From the cell containing the given text, extract its center point as [x, y] coordinate. 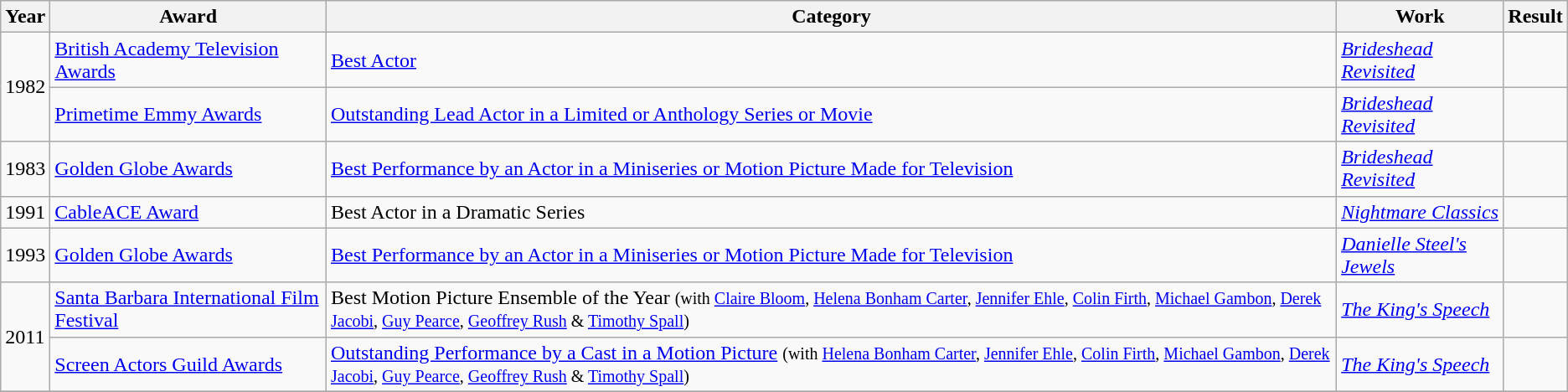
2011 [25, 337]
British Academy Television Awards [188, 60]
Nightmare Classics [1421, 212]
1991 [25, 212]
Danielle Steel's Jewels [1421, 255]
Work [1421, 17]
Award [188, 17]
1983 [25, 169]
1982 [25, 87]
Year [25, 17]
CableACE Award [188, 212]
Primetime Emmy Awards [188, 114]
Screen Actors Guild Awards [188, 364]
Best Actor in a Dramatic Series [831, 212]
Category [831, 17]
Outstanding Lead Actor in a Limited or Anthology Series or Movie [831, 114]
1993 [25, 255]
Result [1535, 17]
Best Actor [831, 60]
Santa Barbara International Film Festival [188, 310]
